Determine the (X, Y) coordinate at the center of the cell enclosing the given text.  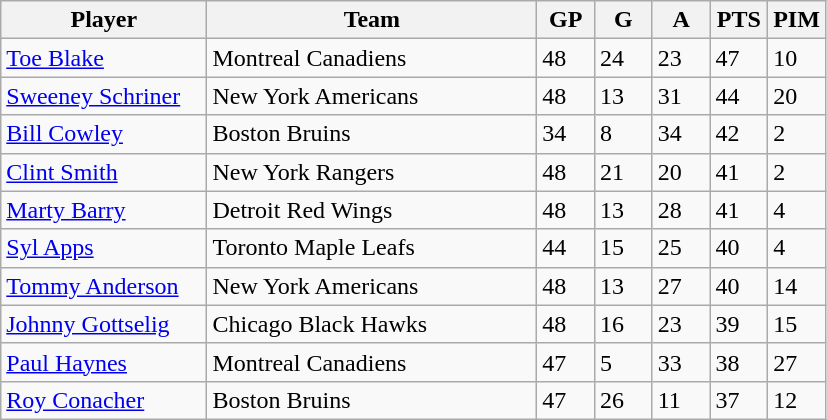
Toe Blake (104, 58)
37 (739, 400)
G (624, 20)
Syl Apps (104, 248)
16 (624, 324)
Chicago Black Hawks (372, 324)
Team (372, 20)
Tommy Anderson (104, 286)
26 (624, 400)
Roy Conacher (104, 400)
GP (566, 20)
38 (739, 362)
Player (104, 20)
21 (624, 172)
42 (739, 134)
PTS (739, 20)
Johnny Gottselig (104, 324)
Marty Barry (104, 210)
11 (681, 400)
New York Rangers (372, 172)
28 (681, 210)
39 (739, 324)
5 (624, 362)
A (681, 20)
14 (797, 286)
PIM (797, 20)
12 (797, 400)
Clint Smith (104, 172)
25 (681, 248)
8 (624, 134)
33 (681, 362)
Sweeney Schriner (104, 96)
Toronto Maple Leafs (372, 248)
Paul Haynes (104, 362)
Detroit Red Wings (372, 210)
24 (624, 58)
31 (681, 96)
10 (797, 58)
Bill Cowley (104, 134)
